Search for the cell housing the specified text and yield its (x, y) center coordinate. 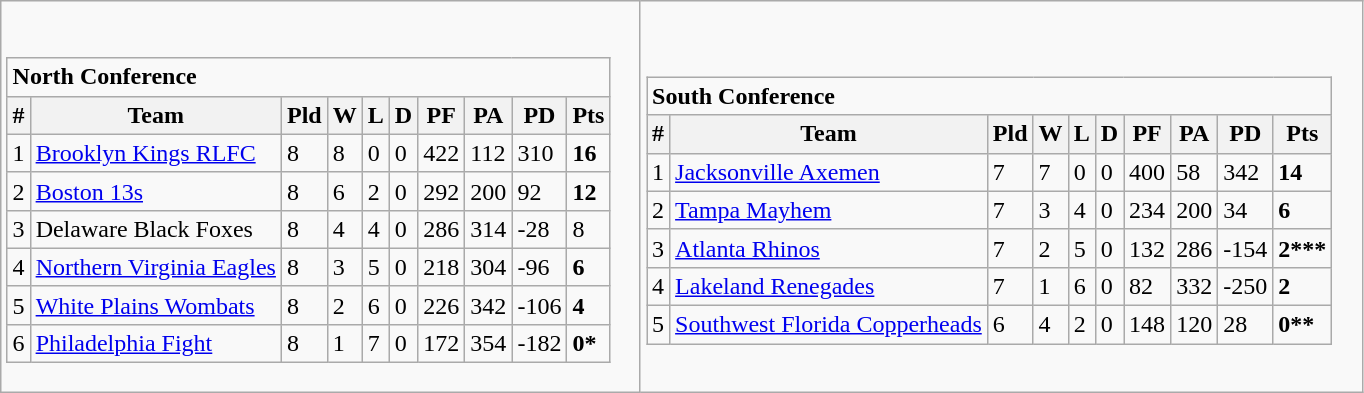
218 (442, 267)
South Conference (990, 96)
112 (488, 153)
58 (1194, 172)
-182 (540, 343)
Brooklyn Kings RLFC (156, 153)
332 (1194, 286)
-154 (1246, 248)
Northern Virginia Eagles (156, 267)
132 (1148, 248)
314 (488, 229)
148 (1148, 324)
16 (588, 153)
-96 (540, 267)
12 (588, 191)
Atlanta Rhinos (829, 248)
North Conference (308, 77)
Boston 13s (156, 191)
304 (488, 267)
226 (442, 305)
34 (1246, 210)
82 (1148, 286)
0* (588, 343)
Jacksonville Axemen (829, 172)
Southwest Florida Copperheads (829, 324)
2*** (1302, 248)
14 (1302, 172)
400 (1148, 172)
-250 (1246, 286)
234 (1148, 210)
28 (1246, 324)
310 (540, 153)
120 (1194, 324)
-106 (540, 305)
White Plains Wombats (156, 305)
292 (442, 191)
Delaware Black Foxes (156, 229)
422 (442, 153)
Tampa Mayhem (829, 210)
0** (1302, 324)
172 (442, 343)
Lakeland Renegades (829, 286)
354 (488, 343)
92 (540, 191)
-28 (540, 229)
Philadelphia Fight (156, 343)
